From the cell containing the given text, extract its center point as (X, Y) coordinate. 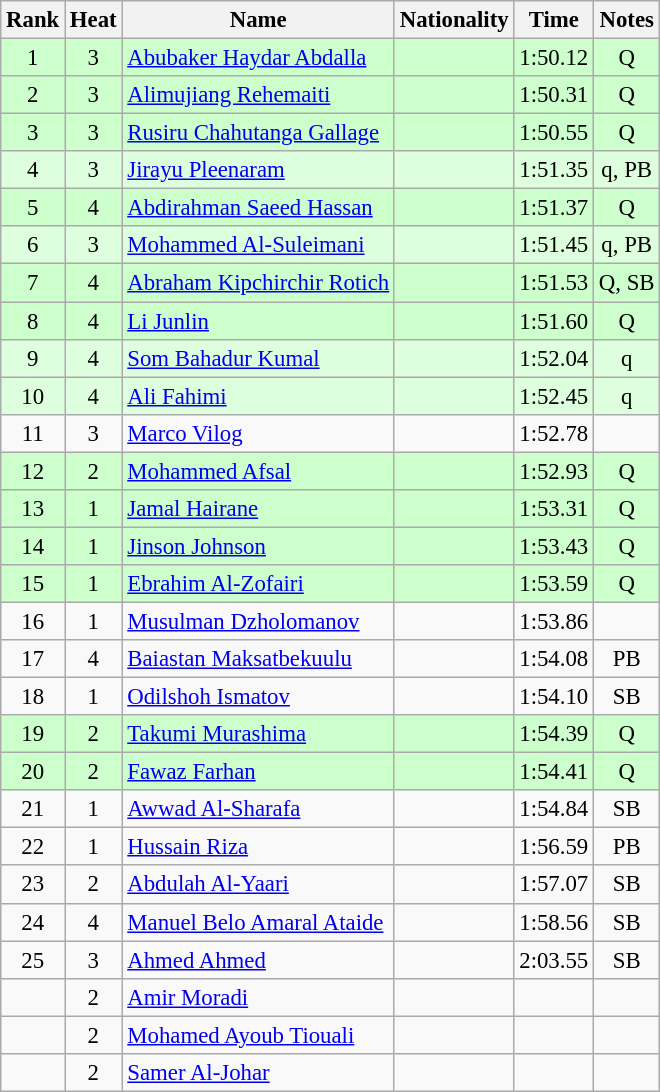
Ebrahim Al-Zofairi (258, 584)
Rank (33, 20)
Jinson Johnson (258, 546)
Hussain Riza (258, 847)
1:52.45 (554, 396)
Rusiru Chahutanga Gallage (258, 133)
18 (33, 697)
14 (33, 546)
Heat (94, 20)
23 (33, 885)
Jirayu Pleenaram (258, 170)
Mohammed Afsal (258, 471)
19 (33, 734)
1:50.31 (554, 95)
Samer Al-Johar (258, 1073)
Abraham Kipchirchir Rotich (258, 283)
22 (33, 847)
1:52.04 (554, 358)
Notes (627, 20)
17 (33, 659)
1:53.59 (554, 584)
15 (33, 584)
1:54.41 (554, 772)
9 (33, 358)
13 (33, 509)
1:53.86 (554, 621)
1:54.84 (554, 809)
5 (33, 208)
1:51.35 (554, 170)
Alimujiang Rehemaiti (258, 95)
20 (33, 772)
1:51.53 (554, 283)
6 (33, 245)
12 (33, 471)
1:52.78 (554, 433)
1:50.55 (554, 133)
Ali Fahimi (258, 396)
1:54.10 (554, 697)
11 (33, 433)
Musulman Dzholomanov (258, 621)
Amir Moradi (258, 997)
Mohammed Al-Suleimani (258, 245)
1:56.59 (554, 847)
10 (33, 396)
Abubaker Haydar Abdalla (258, 58)
Manuel Belo Amaral Ataide (258, 922)
1:53.43 (554, 546)
1:54.08 (554, 659)
Q, SB (627, 283)
Jamal Hairane (258, 509)
21 (33, 809)
Takumi Murashima (258, 734)
1:58.56 (554, 922)
1:51.45 (554, 245)
1:51.60 (554, 321)
Abdirahman Saeed Hassan (258, 208)
Time (554, 20)
2:03.55 (554, 960)
7 (33, 283)
Marco Vilog (258, 433)
25 (33, 960)
Som Bahadur Kumal (258, 358)
Li Junlin (258, 321)
Baiastan Maksatbekuulu (258, 659)
Odilshoh Ismatov (258, 697)
Nationality (454, 20)
Name (258, 20)
1:54.39 (554, 734)
1:50.12 (554, 58)
Mohamed Ayoub Tiouali (258, 1035)
Fawaz Farhan (258, 772)
24 (33, 922)
1:51.37 (554, 208)
1:53.31 (554, 509)
16 (33, 621)
Abdulah Al-Yaari (258, 885)
8 (33, 321)
Ahmed Ahmed (258, 960)
Awwad Al-Sharafa (258, 809)
1:57.07 (554, 885)
1:52.93 (554, 471)
